Locate the cell with the specified text and output its (X, Y) center coordinate. 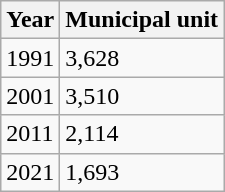
3,628 (142, 58)
2,114 (142, 134)
Municipal unit (142, 20)
2001 (30, 96)
1,693 (142, 172)
2021 (30, 172)
1991 (30, 58)
Year (30, 20)
2011 (30, 134)
3,510 (142, 96)
